Return [x, y] of the center of cell containing provided text 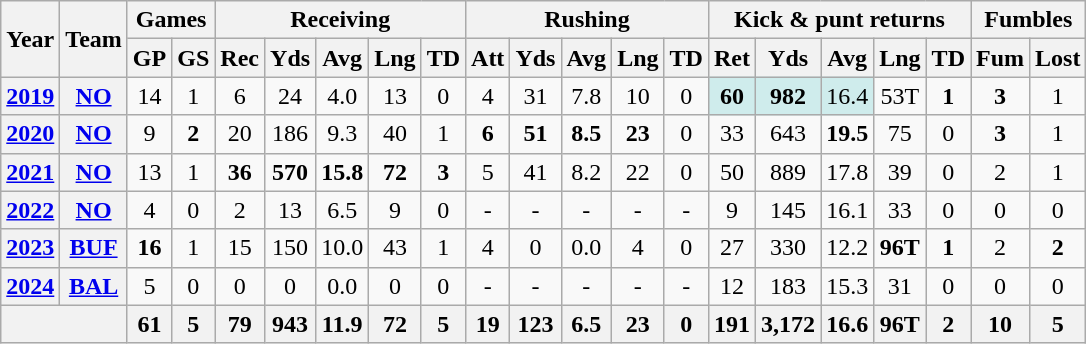
24 [290, 96]
982 [788, 96]
40 [395, 134]
643 [788, 134]
19 [488, 324]
123 [536, 324]
27 [732, 248]
17.8 [848, 172]
Games [170, 20]
16 [149, 248]
60 [732, 96]
150 [290, 248]
15.8 [342, 172]
Lost [1058, 58]
10.0 [342, 248]
7.8 [586, 96]
186 [290, 134]
2020 [30, 134]
16.6 [848, 324]
889 [788, 172]
183 [788, 286]
61 [149, 324]
Receiving [340, 20]
36 [240, 172]
330 [788, 248]
79 [240, 324]
22 [638, 172]
16.1 [848, 210]
Rushing [588, 20]
Fumbles [1028, 20]
14 [149, 96]
2021 [30, 172]
943 [290, 324]
BUF [94, 248]
Year [30, 39]
41 [536, 172]
Ret [732, 58]
GS [194, 58]
12 [732, 286]
191 [732, 324]
9.3 [342, 134]
15 [240, 248]
11.9 [342, 324]
4.0 [342, 96]
50 [732, 172]
Kick & punt returns [839, 20]
2022 [30, 210]
75 [900, 134]
Att [488, 58]
145 [788, 210]
GP [149, 58]
3,172 [788, 324]
8.5 [586, 134]
570 [290, 172]
Rec [240, 58]
39 [900, 172]
53T [900, 96]
20 [240, 134]
43 [395, 248]
Fum [1000, 58]
51 [536, 134]
2024 [30, 286]
8.2 [586, 172]
BAL [94, 286]
19.5 [848, 134]
12.2 [848, 248]
2023 [30, 248]
15.3 [848, 286]
2019 [30, 96]
Team [94, 39]
16.4 [848, 96]
